Detect which cell encompasses the target text, then output its [x, y] center coordinate. 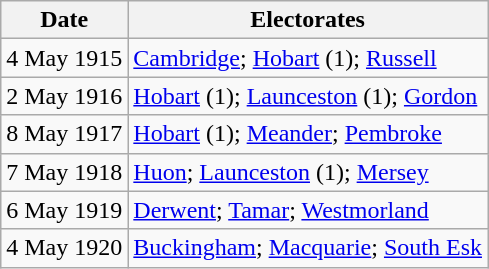
7 May 1918 [64, 172]
Cambridge; Hobart (1); Russell [308, 58]
Derwent; Tamar; Westmorland [308, 210]
Hobart (1); Launceston (1); Gordon [308, 96]
2 May 1916 [64, 96]
Date [64, 20]
4 May 1920 [64, 248]
8 May 1917 [64, 134]
Huon; Launceston (1); Mersey [308, 172]
Hobart (1); Meander; Pembroke [308, 134]
Electorates [308, 20]
Buckingham; Macquarie; South Esk [308, 248]
4 May 1915 [64, 58]
6 May 1919 [64, 210]
